Detect which cell encompasses the target text, then output its [x, y] center coordinate. 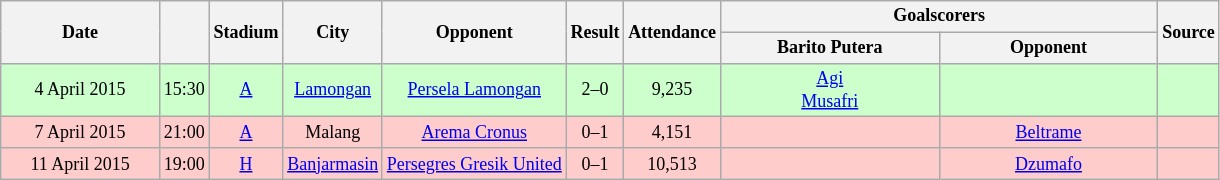
Result [595, 32]
Persegres Gresik United [474, 164]
4 April 2015 [80, 90]
15:30 [184, 90]
21:00 [184, 132]
Banjarmasin [333, 164]
City [333, 32]
10,513 [672, 164]
Persela Lamongan [474, 90]
4,151 [672, 132]
9,235 [672, 90]
Beltrame [1048, 132]
Stadium [246, 32]
Source [1188, 32]
11 April 2015 [80, 164]
Goalscorers [938, 16]
Lamongan [333, 90]
Barito Putera [830, 48]
Agi Musafri [830, 90]
7 April 2015 [80, 132]
19:00 [184, 164]
Dzumafo [1048, 164]
H [246, 164]
Malang [333, 132]
Arema Cronus [474, 132]
2–0 [595, 90]
Date [80, 32]
Attendance [672, 32]
